Return the [x, y] coordinate for the center point of the cell that contains the specified text.  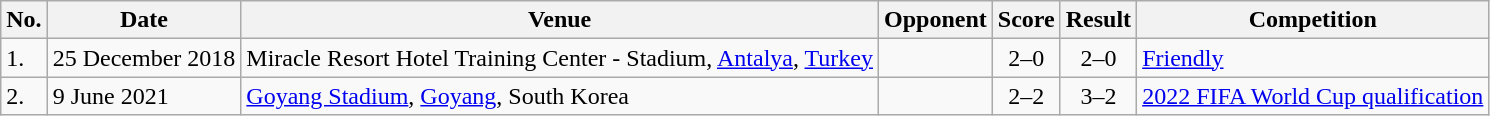
1. [24, 58]
Competition [1313, 20]
3–2 [1098, 96]
2–2 [1026, 96]
Miracle Resort Hotel Training Center - Stadium, Antalya, Turkey [560, 58]
2. [24, 96]
Score [1026, 20]
Friendly [1313, 58]
Goyang Stadium, Goyang, South Korea [560, 96]
Date [144, 20]
Venue [560, 20]
Result [1098, 20]
9 June 2021 [144, 96]
No. [24, 20]
2022 FIFA World Cup qualification [1313, 96]
25 December 2018 [144, 58]
Opponent [936, 20]
